From the cell containing the given text, extract its center point as (x, y) coordinate. 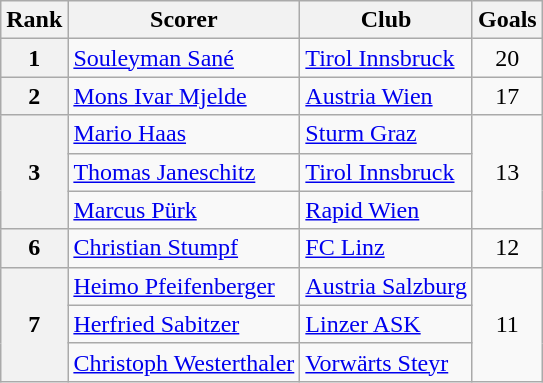
Club (386, 20)
1 (34, 58)
Thomas Janeschitz (184, 172)
Linzer ASK (386, 324)
Mons Ivar Mjelde (184, 96)
3 (34, 172)
Scorer (184, 20)
Christian Stumpf (184, 248)
2 (34, 96)
6 (34, 248)
Herfried Sabitzer (184, 324)
Souleyman Sané (184, 58)
17 (507, 96)
Goals (507, 20)
12 (507, 248)
11 (507, 324)
Austria Wien (386, 96)
FC Linz (386, 248)
Rapid Wien (386, 210)
7 (34, 324)
Austria Salzburg (386, 286)
Vorwärts Steyr (386, 362)
Rank (34, 20)
Mario Haas (184, 134)
Sturm Graz (386, 134)
Christoph Westerthaler (184, 362)
Marcus Pürk (184, 210)
13 (507, 172)
Heimo Pfeifenberger (184, 286)
20 (507, 58)
